Locate the cell with the specified text and output its [X, Y] center coordinate. 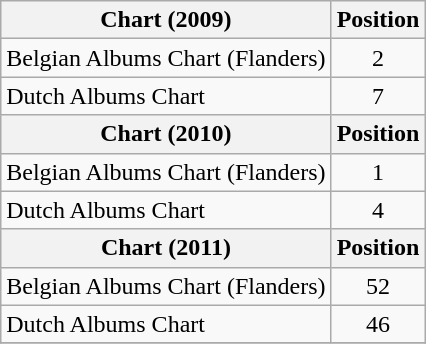
2 [378, 58]
1 [378, 172]
Chart (2009) [166, 20]
7 [378, 96]
52 [378, 286]
Chart (2011) [166, 248]
46 [378, 324]
4 [378, 210]
Chart (2010) [166, 134]
